Provide the (x, y) coordinate of the cell's center where the given text is located.  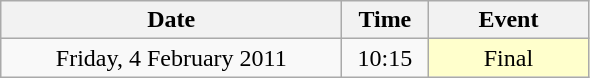
Date (172, 20)
10:15 (385, 58)
Event (508, 20)
Time (385, 20)
Friday, 4 February 2011 (172, 58)
Final (508, 58)
